Determine the [x, y] coordinate at the center of the cell enclosing the given text.  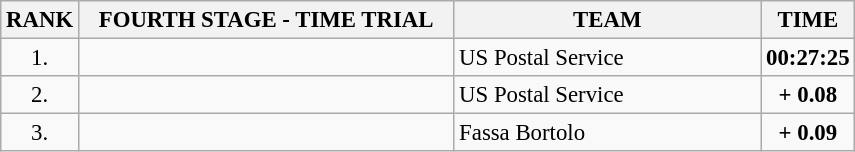
3. [40, 133]
RANK [40, 20]
Fassa Bortolo [608, 133]
TIME [808, 20]
+ 0.08 [808, 95]
FOURTH STAGE - TIME TRIAL [266, 20]
2. [40, 95]
+ 0.09 [808, 133]
TEAM [608, 20]
00:27:25 [808, 58]
1. [40, 58]
